Search for the cell housing the specified text and yield its [x, y] center coordinate. 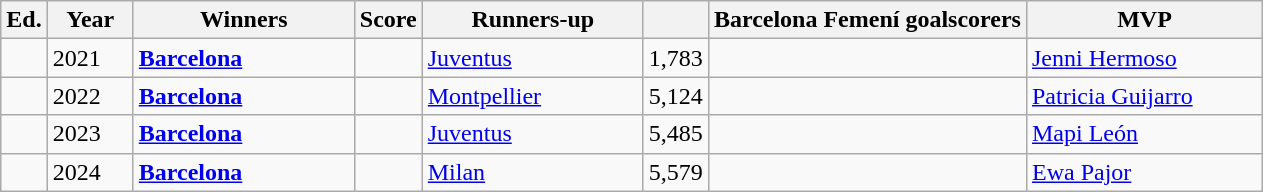
Milan [532, 172]
1,783 [676, 58]
Ed. [24, 20]
Mapi León [1144, 134]
2022 [90, 96]
Jenni Hermoso [1144, 58]
Runners-up [532, 20]
Year [90, 20]
Ewa Pajor [1144, 172]
Montpellier [532, 96]
5,124 [676, 96]
2023 [90, 134]
5,579 [676, 172]
MVP [1144, 20]
Score [388, 20]
5,485 [676, 134]
2024 [90, 172]
2021 [90, 58]
Barcelona Femení goalscorers [867, 20]
Winners [244, 20]
Patricia Guijarro [1144, 96]
